Determine the (x, y) coordinate at the center of the cell enclosing the given text.  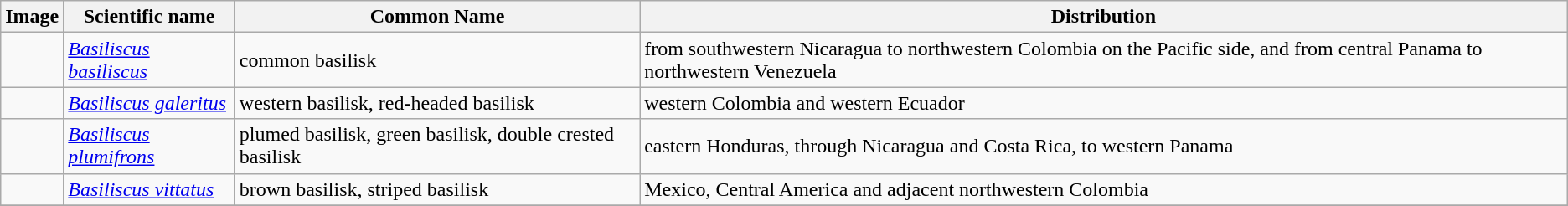
Basiliscus vittatus (149, 189)
Common Name (437, 17)
common basilisk (437, 60)
eastern Honduras, through Nicaragua and Costa Rica, to western Panama (1104, 146)
brown basilisk, striped basilisk (437, 189)
Basiliscus plumifrons (149, 146)
from southwestern Nicaragua to northwestern Colombia on the Pacific side, and from central Panama to northwestern Venezuela (1104, 60)
plumed basilisk, green basilisk, double crested basilisk (437, 146)
Distribution (1104, 17)
western Colombia and western Ecuador (1104, 103)
Image (32, 17)
Scientific name (149, 17)
Basiliscus galeritus (149, 103)
Basiliscus basiliscus (149, 60)
western basilisk, red-headed basilisk (437, 103)
Mexico, Central America and adjacent northwestern Colombia (1104, 189)
